Locate the cell with the specified text and output its (X, Y) center coordinate. 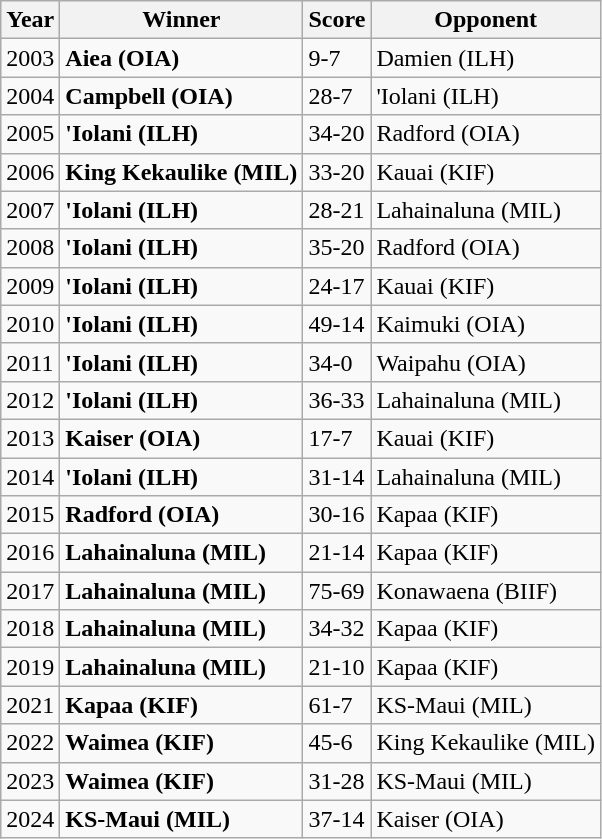
2016 (30, 553)
2004 (30, 96)
9-7 (337, 58)
Year (30, 20)
Damien (ILH) (486, 58)
Campbell (OIA) (182, 96)
Score (337, 20)
2015 (30, 515)
30-16 (337, 515)
2005 (30, 134)
2009 (30, 286)
28-21 (337, 210)
24-17 (337, 286)
37-14 (337, 819)
61-7 (337, 705)
Aiea (OIA) (182, 58)
2018 (30, 629)
Konawaena (BIIF) (486, 591)
17-7 (337, 438)
36-33 (337, 400)
Kaimuki (OIA) (486, 324)
2011 (30, 362)
31-28 (337, 781)
49-14 (337, 324)
2008 (30, 248)
Winner (182, 20)
Waipahu (OIA) (486, 362)
2019 (30, 667)
2003 (30, 58)
21-10 (337, 667)
2013 (30, 438)
2006 (30, 172)
34-32 (337, 629)
75-69 (337, 591)
33-20 (337, 172)
Opponent (486, 20)
2021 (30, 705)
28-7 (337, 96)
34-0 (337, 362)
2023 (30, 781)
34-20 (337, 134)
2014 (30, 477)
2024 (30, 819)
35-20 (337, 248)
2017 (30, 591)
2022 (30, 743)
2007 (30, 210)
2012 (30, 400)
45-6 (337, 743)
21-14 (337, 553)
2010 (30, 324)
31-14 (337, 477)
